Provide the [X, Y] coordinate of the cell's center where the given text is located.  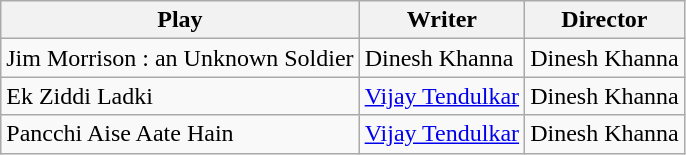
Director [605, 20]
Play [180, 20]
Pancchi Aise Aate Hain [180, 134]
Writer [442, 20]
Ek Ziddi Ladki [180, 96]
Jim Morrison : an Unknown Soldier [180, 58]
